Pinpoint the cell where the given text exists, returning its (X, Y) midpoint coordinate. 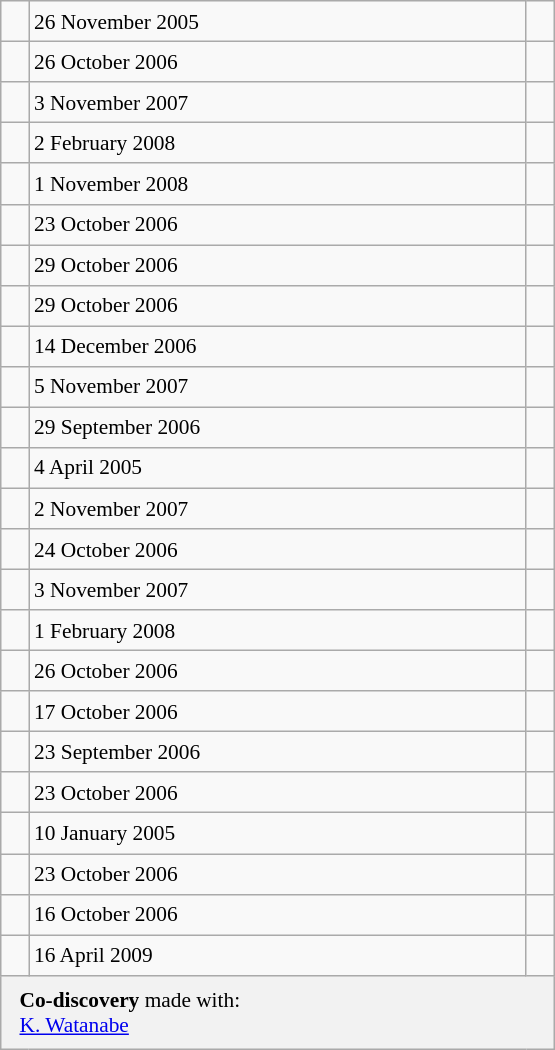
2 November 2007 (278, 508)
29 September 2006 (278, 428)
Co-discovery made with: K. Watanabe (278, 1012)
16 April 2009 (278, 956)
26 November 2005 (278, 22)
2 February 2008 (278, 144)
4 April 2005 (278, 468)
10 January 2005 (278, 834)
16 October 2006 (278, 914)
1 February 2008 (278, 630)
1 November 2008 (278, 184)
23 September 2006 (278, 752)
24 October 2006 (278, 550)
14 December 2006 (278, 346)
5 November 2007 (278, 386)
17 October 2006 (278, 712)
